Find where the given text appears and provide that cell's center as [x, y] coordinate. 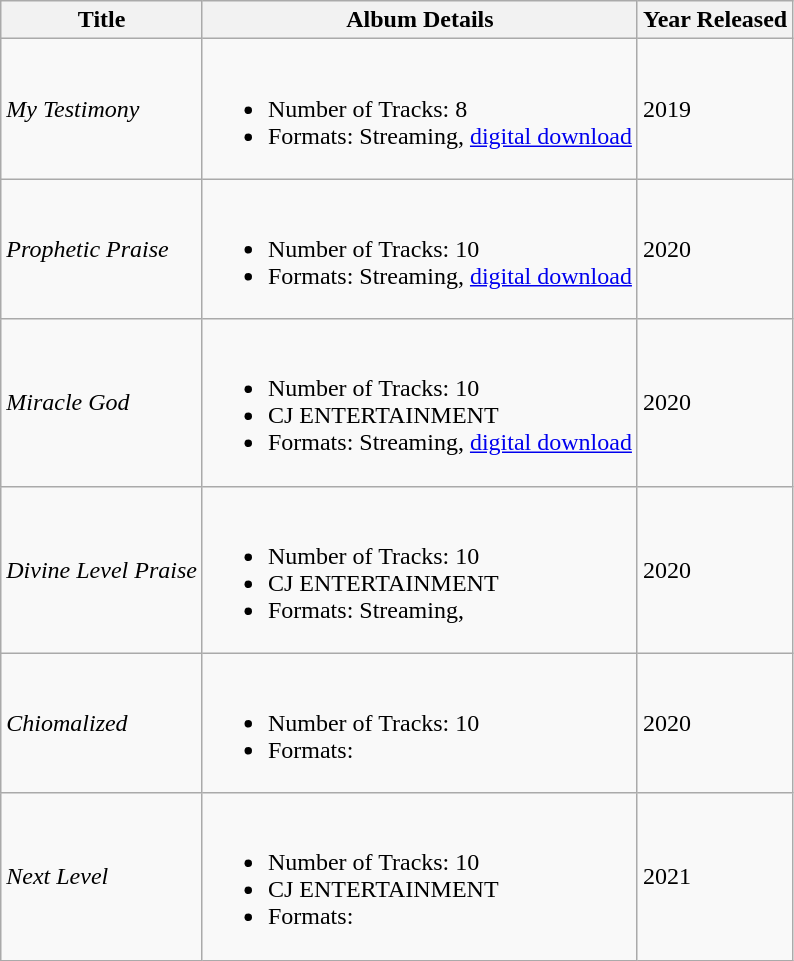
Prophetic Praise [102, 249]
Number of Tracks: 10CJ ENTERTAINMENTFormats: Streaming, digital download [420, 402]
2019 [714, 109]
Miracle God [102, 402]
Number of Tracks: 10CJ ENTERTAINMENTFormats: [420, 876]
2021 [714, 876]
Chiomalized [102, 723]
Album Details [420, 20]
Next Level [102, 876]
Divine Level Praise [102, 570]
Number of Tracks: 10Formats: Streaming, digital download [420, 249]
Number of Tracks: 10Formats: [420, 723]
Number of Tracks: 8Formats: Streaming, digital download [420, 109]
Year Released [714, 20]
Title [102, 20]
Number of Tracks: 10CJ ENTERTAINMENTFormats: Streaming, [420, 570]
My Testimony [102, 109]
